Output the (x, y) coordinate of the center of the cell containing the given text.  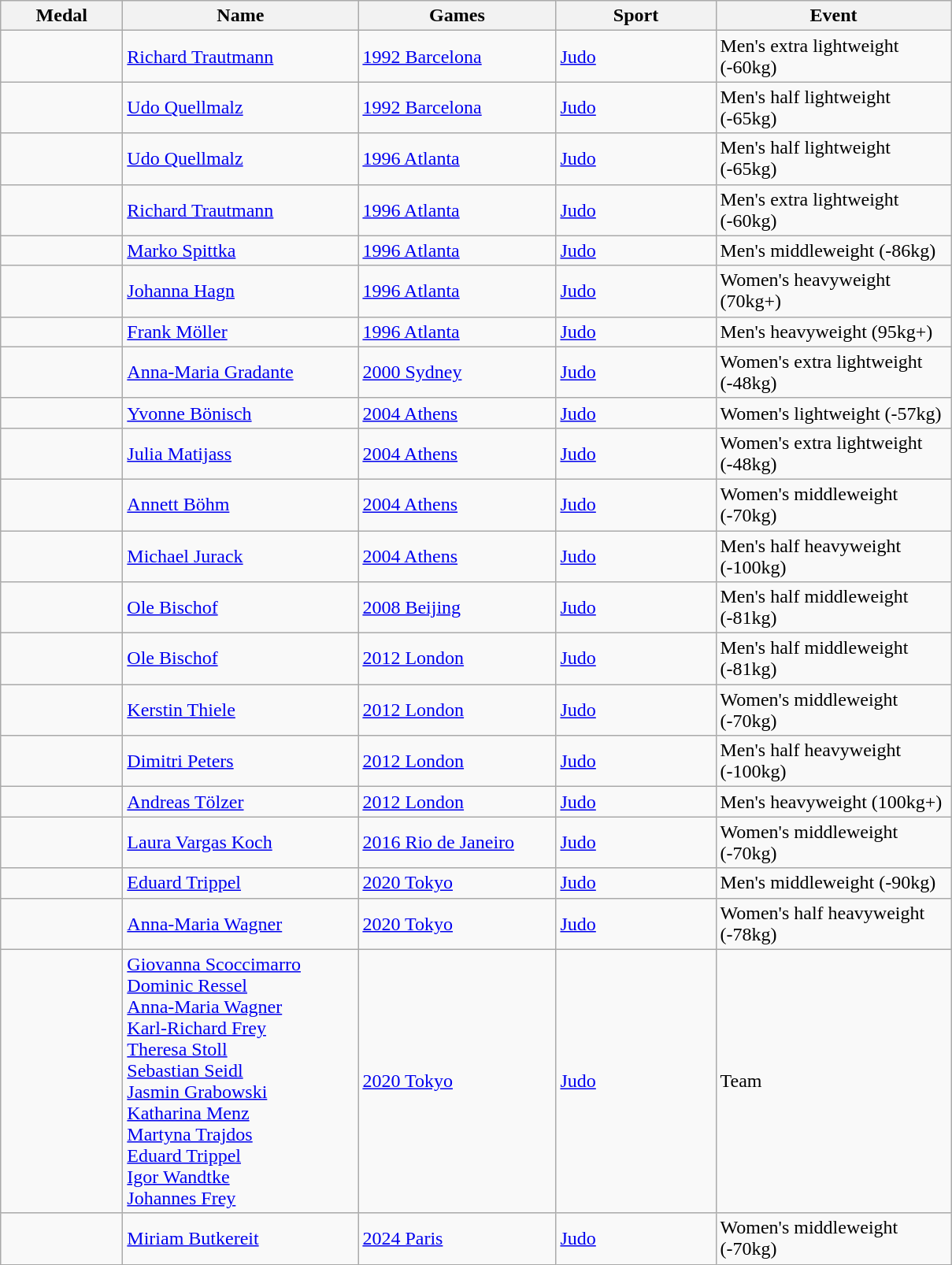
2024 Paris (457, 1238)
Michael Jurack (241, 556)
Men's middleweight (-90kg) (833, 883)
Johanna Hagn (241, 291)
Sport (636, 16)
Annett Böhm (241, 504)
Andreas Tölzer (241, 802)
Men's heavyweight (100kg+) (833, 802)
Men's middleweight (-86kg) (833, 250)
Laura Vargas Koch (241, 843)
Men's heavyweight (95kg+) (833, 332)
Event (833, 16)
Games (457, 16)
Marko Spittka (241, 250)
2008 Beijing (457, 608)
Miriam Butkereit (241, 1238)
Julia Matijass (241, 454)
Women's heavyweight (70kg+) (833, 291)
Team (833, 1081)
Medal (61, 16)
Women's lightweight (-57kg) (833, 413)
Yvonne Bönisch (241, 413)
2016 Rio de Janeiro (457, 843)
Frank Möller (241, 332)
Anna-Maria Gradante (241, 372)
Eduard Trippel (241, 883)
Women's half heavyweight (-78kg) (833, 923)
2000 Sydney (457, 372)
Kerstin Thiele (241, 710)
Dimitri Peters (241, 761)
Anna-Maria Wagner (241, 923)
Name (241, 16)
